Provide the (X, Y) coordinate of the cell's center where the given text is located.  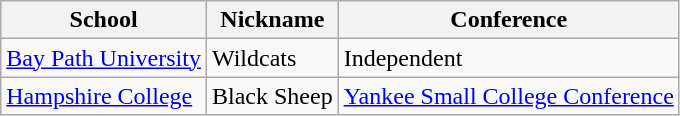
Bay Path University (104, 58)
Conference (508, 20)
Black Sheep (272, 96)
Yankee Small College Conference (508, 96)
Hampshire College (104, 96)
Wildcats (272, 58)
Nickname (272, 20)
Independent (508, 58)
School (104, 20)
